Output the (X, Y) coordinate of the center of the cell containing the given text.  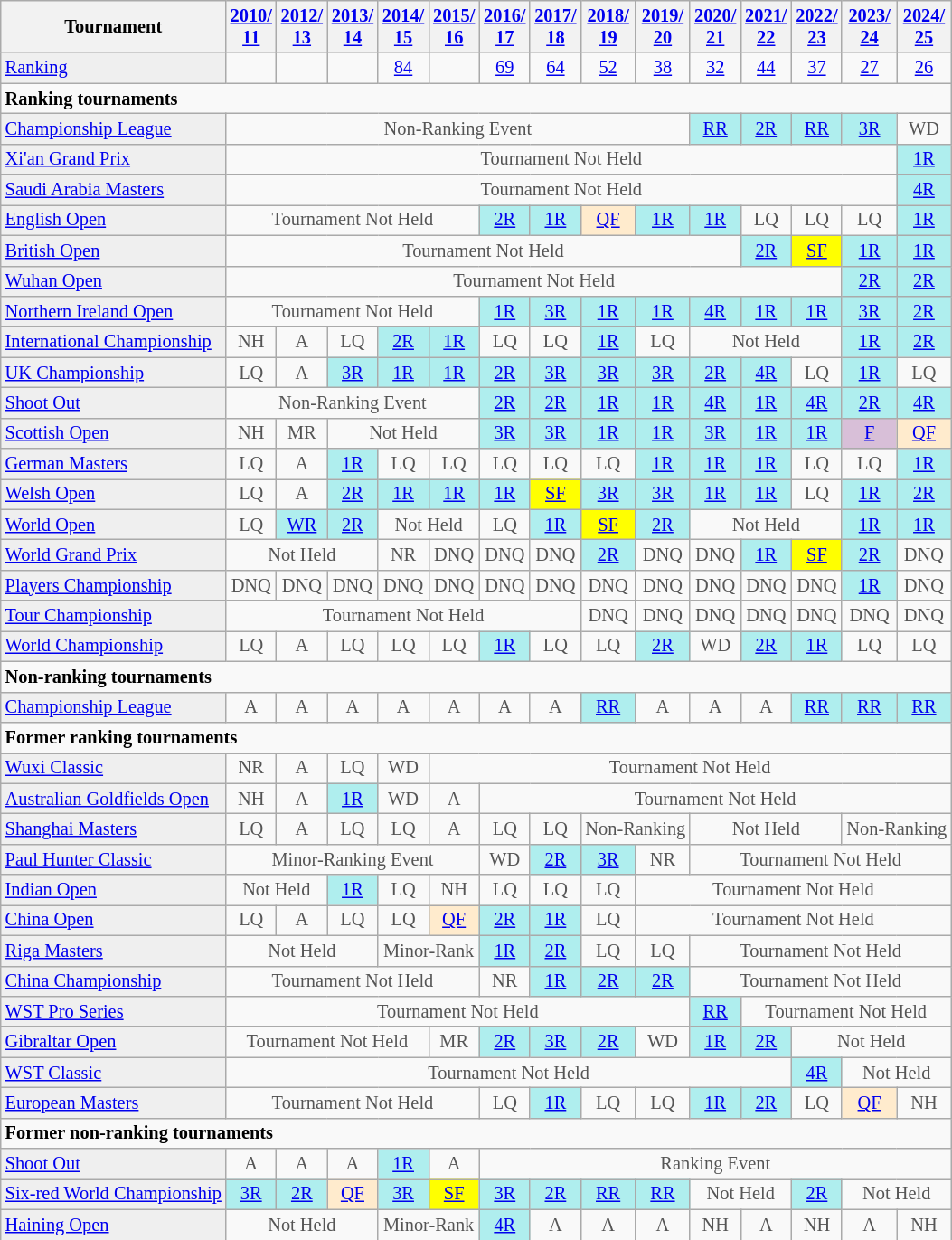
Northern Ireland Open (114, 311)
2015/16 (454, 26)
2020/21 (715, 26)
Paul Hunter Classic (114, 859)
F (869, 433)
Xi'an Grand Prix (114, 159)
German Masters (114, 464)
China Championship (114, 981)
2021/22 (766, 26)
Tournament (114, 26)
China Open (114, 920)
44 (766, 68)
Welsh Open (114, 494)
2010/11 (251, 26)
2022/23 (816, 26)
27 (869, 68)
English Open (114, 220)
69 (504, 68)
Wuxi Classic (114, 768)
European Masters (114, 1103)
Minor-Ranking Event (353, 859)
2014/15 (403, 26)
84 (403, 68)
2023/24 (869, 26)
Six-red World Championship (114, 1194)
WST Pro Series (114, 1011)
World Open (114, 525)
64 (555, 68)
2024/25 (924, 26)
Haining Open (114, 1225)
32 (715, 68)
2019/20 (663, 26)
26 (924, 68)
World Championship (114, 646)
2016/17 (504, 26)
Australian Goldfields Open (114, 799)
38 (663, 68)
WST Classic (114, 1073)
Ranking (114, 68)
Former ranking tournaments (476, 737)
Shanghai Masters (114, 828)
Wuhan Open (114, 281)
Tour Championship (114, 616)
British Open (114, 251)
2013/14 (353, 26)
Saudi Arabia Masters (114, 190)
UK Championship (114, 373)
52 (608, 68)
Players Championship (114, 585)
Indian Open (114, 890)
2017/18 (555, 26)
Former non-ranking tournaments (476, 1133)
Riga Masters (114, 951)
2012/13 (302, 26)
Ranking tournaments (476, 99)
Gibraltar Open (114, 1042)
International Championship (114, 342)
Ranking Event (715, 1164)
Scottish Open (114, 433)
37 (816, 68)
Non-ranking tournaments (476, 677)
WR (302, 525)
World Grand Prix (114, 554)
2018/19 (608, 26)
